Find where the given text appears and provide that cell's center as [X, Y] coordinate. 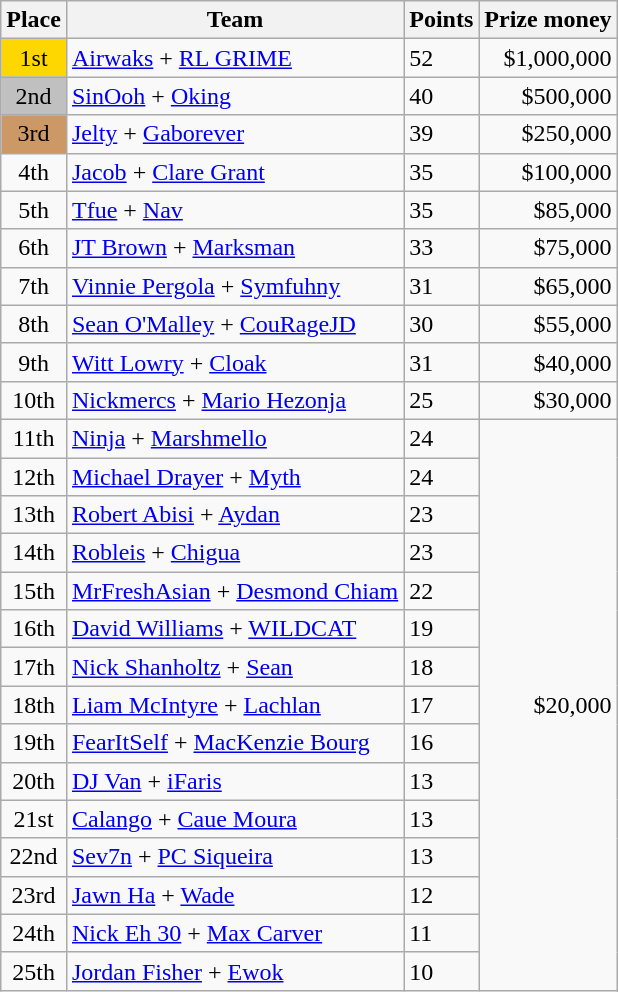
15th [34, 591]
17 [442, 705]
$250,000 [548, 134]
Witt Lowry + Cloak [234, 362]
7th [34, 286]
David Williams + WILDCAT [234, 629]
10th [34, 400]
25 [442, 400]
Robleis + Chigua [234, 553]
52 [442, 58]
10 [442, 971]
2nd [34, 96]
Team [234, 20]
8th [34, 324]
$65,000 [548, 286]
3rd [34, 134]
$55,000 [548, 324]
12 [442, 895]
Michael Drayer + Myth [234, 477]
12th [34, 477]
FearItSelf + MacKenzie Bourg [234, 743]
40 [442, 96]
$1,000,000 [548, 58]
Points [442, 20]
DJ Van + iFaris [234, 781]
30 [442, 324]
Prize money [548, 20]
Jordan Fisher + Ewok [234, 971]
17th [34, 667]
$100,000 [548, 172]
39 [442, 134]
$500,000 [548, 96]
Liam McIntyre + Lachlan [234, 705]
23rd [34, 895]
33 [442, 248]
$85,000 [548, 210]
Jacob + Clare Grant [234, 172]
Ninja + Marshmello [234, 438]
19th [34, 743]
4th [34, 172]
$75,000 [548, 248]
6th [34, 248]
Jawn Ha + Wade [234, 895]
1st [34, 58]
Airwaks + RL GRIME [234, 58]
19 [442, 629]
14th [34, 553]
Vinnie Pergola + Symfuhny [234, 286]
20th [34, 781]
11 [442, 933]
$40,000 [548, 362]
9th [34, 362]
18 [442, 667]
Robert Abisi + Aydan [234, 515]
SinOoh + Oking [234, 96]
JT Brown + Marksman [234, 248]
18th [34, 705]
13th [34, 515]
24th [34, 933]
16th [34, 629]
Place [34, 20]
25th [34, 971]
21st [34, 819]
Sev7n + PC Siqueira [234, 857]
Nickmercs + Mario Hezonja [234, 400]
$20,000 [548, 704]
5th [34, 210]
Tfue + Nav [234, 210]
16 [442, 743]
Nick Shanholtz + Sean [234, 667]
$30,000 [548, 400]
Nick Eh 30 + Max Carver [234, 933]
Calango + Caue Moura [234, 819]
Jelty + Gaborever [234, 134]
Sean O'Malley + CouRageJD [234, 324]
22 [442, 591]
MrFreshAsian + Desmond Chiam [234, 591]
22nd [34, 857]
11th [34, 438]
